Search for the cell housing the specified text and yield its (x, y) center coordinate. 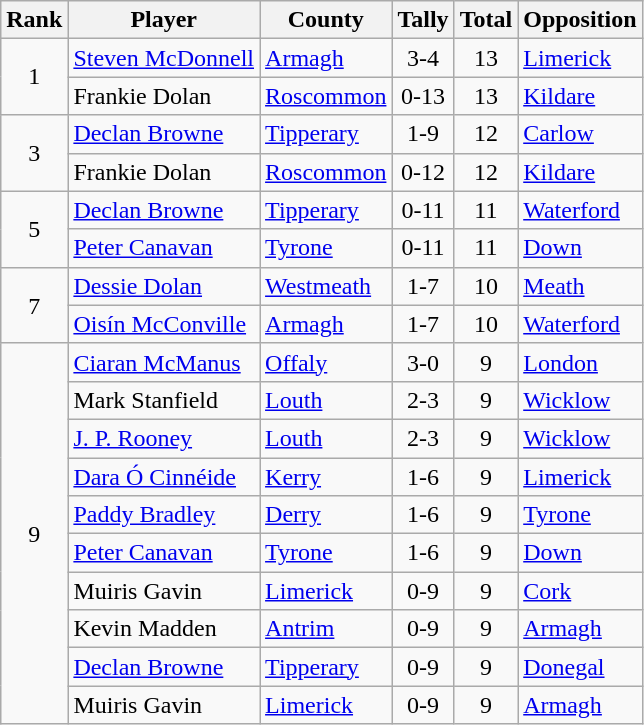
Rank (34, 20)
Dessie Dolan (164, 286)
Kerry (326, 477)
Derry (326, 515)
Paddy Bradley (164, 515)
3-4 (423, 58)
5 (34, 229)
Cork (580, 591)
3-0 (423, 362)
1-9 (423, 134)
Ciaran McManus (164, 362)
Steven McDonnell (164, 58)
0-13 (423, 96)
County (326, 20)
Carlow (580, 134)
Dara Ó Cinnéide (164, 477)
Offaly (326, 362)
Mark Stanfield (164, 400)
Westmeath (326, 286)
0-12 (423, 172)
Tally (423, 20)
Total (486, 20)
J. P. Rooney (164, 438)
London (580, 362)
Oisín McConville (164, 324)
3 (34, 153)
7 (34, 305)
Meath (580, 286)
Kevin Madden (164, 629)
Opposition (580, 20)
1 (34, 77)
Player (164, 20)
Donegal (580, 667)
Antrim (326, 629)
